Find where the given text appears and provide that cell's center as [x, y] coordinate. 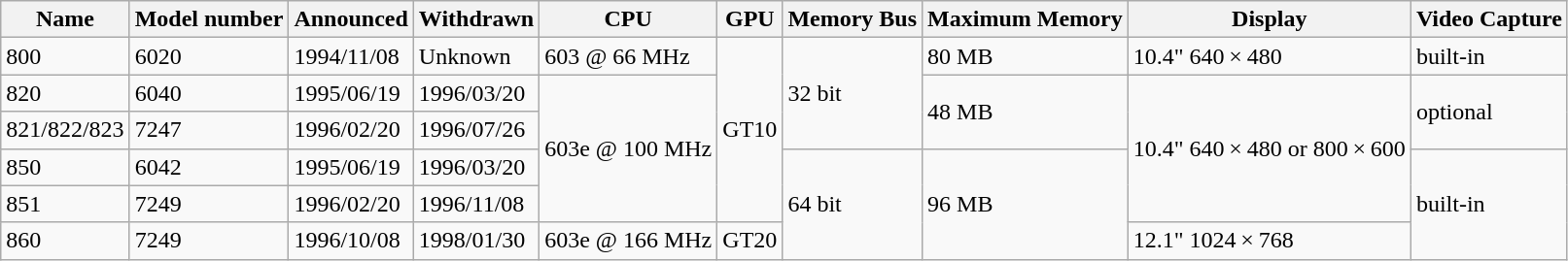
6020 [209, 56]
Memory Bus [853, 19]
48 MB [1026, 112]
821/822/823 [65, 130]
603e @ 166 MHz [628, 241]
851 [65, 204]
1996/11/08 [476, 204]
Maximum Memory [1026, 19]
10.4" 640 × 480 or 800 × 600 [1270, 148]
Name [65, 19]
800 [65, 56]
1996/10/08 [351, 241]
850 [65, 167]
Withdrawn [476, 19]
80 MB [1026, 56]
820 [65, 93]
64 bit [853, 204]
6042 [209, 167]
Model number [209, 19]
GPU [750, 19]
optional [1489, 112]
1998/01/30 [476, 241]
Unknown [476, 56]
GT20 [750, 241]
CPU [628, 19]
Announced [351, 19]
Display [1270, 19]
1994/11/08 [351, 56]
12.1" 1024 × 768 [1270, 241]
603 @ 66 MHz [628, 56]
GT10 [750, 130]
603e @ 100 MHz [628, 148]
32 bit [853, 93]
7247 [209, 130]
1996/07/26 [476, 130]
10.4" 640 × 480 [1270, 56]
860 [65, 241]
Video Capture [1489, 19]
96 MB [1026, 204]
6040 [209, 93]
